Search for the cell housing the specified text and yield its [X, Y] center coordinate. 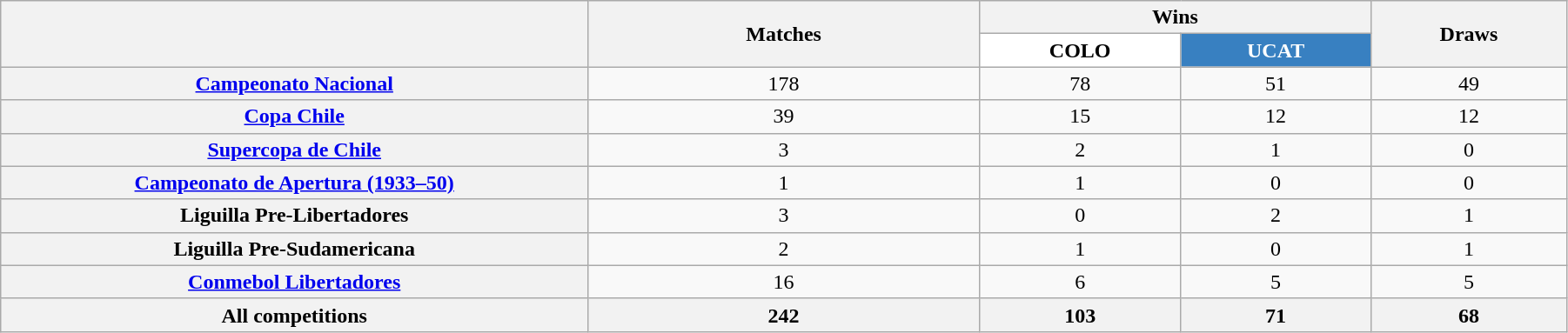
Liguilla Pre-Libertadores [294, 216]
All competitions [294, 315]
71 [1276, 315]
Copa Chile [294, 117]
51 [1276, 83]
242 [784, 315]
UCAT [1276, 50]
78 [1081, 83]
16 [784, 282]
15 [1081, 117]
68 [1469, 315]
178 [784, 83]
Conmebol Libertadores [294, 282]
103 [1081, 315]
Supercopa de Chile [294, 150]
Campeonato de Apertura (1933–50) [294, 183]
Liguilla Pre-Sudamericana [294, 249]
39 [784, 117]
Campeonato Nacional [294, 83]
Wins [1176, 17]
Matches [784, 34]
Draws [1469, 34]
49 [1469, 83]
6 [1081, 282]
COLO [1081, 50]
